Identify which cell holds the provided text, then report its [X, Y] central coordinate. 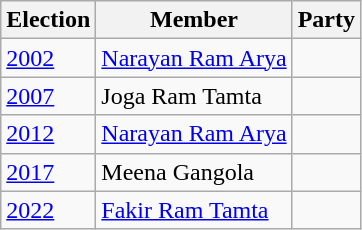
Fakir Ram Tamta [194, 210]
Election [48, 20]
2017 [48, 172]
Member [194, 20]
2022 [48, 210]
2002 [48, 58]
2012 [48, 134]
Party [326, 20]
2007 [48, 96]
Joga Ram Tamta [194, 96]
Meena Gangola [194, 172]
